Scan for the cell matching the given text and deliver its [X, Y] coordinate at center. 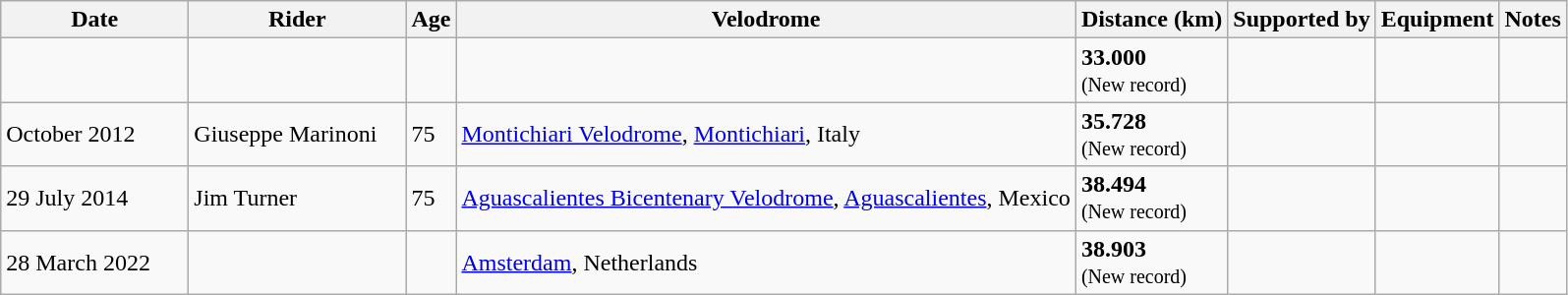
Distance (km) [1151, 20]
38.903(New record) [1151, 262]
38.494(New record) [1151, 199]
Giuseppe Marinoni [297, 134]
Jim Turner [297, 199]
October 2012 [94, 134]
Equipment [1437, 20]
Amsterdam, Netherlands [766, 262]
Velodrome [766, 20]
Aguascalientes Bicentenary Velodrome, Aguascalientes, Mexico [766, 199]
Supported by [1302, 20]
28 March 2022 [94, 262]
29 July 2014 [94, 199]
35.728(New record) [1151, 134]
Notes [1533, 20]
Montichiari Velodrome, Montichiari, Italy [766, 134]
Age [431, 20]
Date [94, 20]
Rider [297, 20]
33.000(New record) [1151, 71]
